Return the (x, y) coordinate for the center point of the cell that contains the specified text.  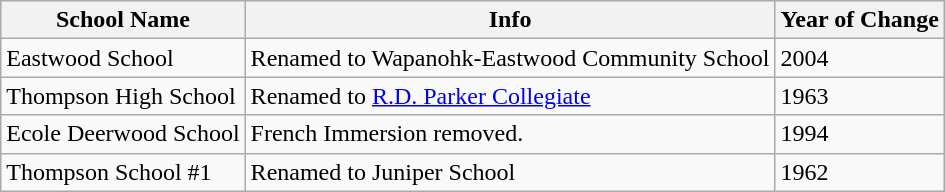
Thompson High School (123, 96)
2004 (860, 58)
French Immersion removed. (510, 134)
School Name (123, 20)
Ecole Deerwood School (123, 134)
Year of Change (860, 20)
1962 (860, 172)
Info (510, 20)
1963 (860, 96)
Thompson School #1 (123, 172)
Eastwood School (123, 58)
Renamed to Wapanohk-Eastwood Community School (510, 58)
1994 (860, 134)
Renamed to R.D. Parker Collegiate (510, 96)
Renamed to Juniper School (510, 172)
